From the cell containing the given text, extract its center point as (X, Y) coordinate. 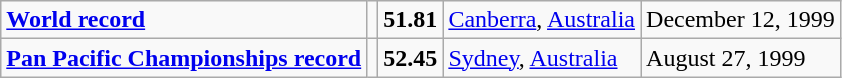
World record (184, 20)
Pan Pacific Championships record (184, 58)
Sydney, Australia (542, 58)
51.81 (410, 20)
52.45 (410, 58)
August 27, 1999 (741, 58)
Canberra, Australia (542, 20)
December 12, 1999 (741, 20)
